Output the [X, Y] coordinate of the center of the cell containing the given text.  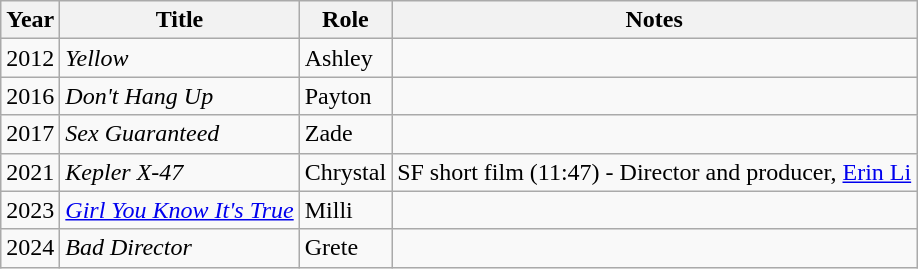
2012 [30, 58]
SF short film (11:47) - Director and producer, Erin Li [654, 172]
Girl You Know It's True [180, 210]
Don't Hang Up [180, 96]
Notes [654, 20]
2021 [30, 172]
Bad Director [180, 248]
Grete [345, 248]
Chrystal [345, 172]
Zade [345, 134]
Payton [345, 96]
Ashley [345, 58]
2024 [30, 248]
Yellow [180, 58]
2023 [30, 210]
Role [345, 20]
Title [180, 20]
2017 [30, 134]
Sex Guaranteed [180, 134]
Kepler X-47 [180, 172]
Year [30, 20]
Milli [345, 210]
2016 [30, 96]
